Capture the cell that displays the provided text and extract its [X, Y] central coordinate. 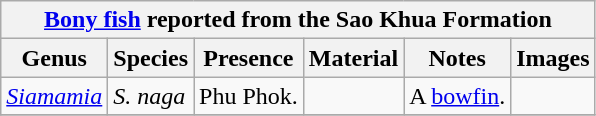
Notes [458, 58]
Species [151, 58]
Phu Phok. [249, 96]
Presence [249, 58]
S. naga [151, 96]
Bony fish reported from the Sao Khua Formation [298, 20]
A bowfin. [458, 96]
Material [353, 58]
Siamamia [54, 96]
Images [553, 58]
Genus [54, 58]
